Determine the [X, Y] coordinate at the center of the cell enclosing the given text.  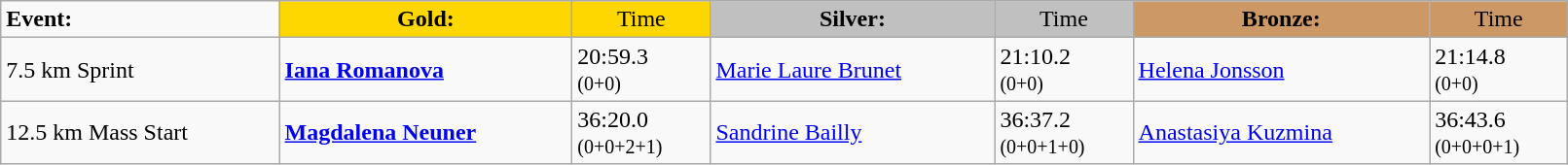
Silver: [853, 19]
Marie Laure Brunet [853, 70]
36:37.2(0+0+1+0) [1064, 132]
Sandrine Bailly [853, 132]
Anastasiya Kuzmina [1281, 132]
7.5 km Sprint [140, 70]
Event: [140, 19]
36:20.0(0+0+2+1) [641, 132]
36:43.6(0+0+0+1) [1499, 132]
20:59.3(0+0) [641, 70]
Iana Romanova [426, 70]
Helena Jonsson [1281, 70]
12.5 km Mass Start [140, 132]
Bronze: [1281, 19]
Gold: [426, 19]
21:14.8(0+0) [1499, 70]
Magdalena Neuner [426, 132]
21:10.2(0+0) [1064, 70]
